Identify which cell holds the provided text, then report its (x, y) central coordinate. 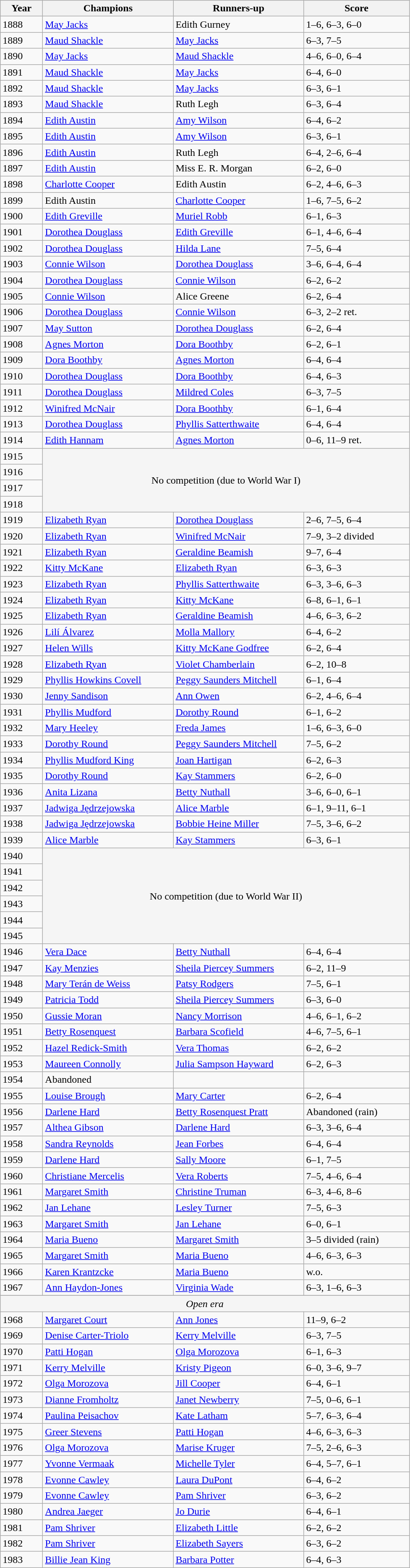
7–5, 6–2 (357, 744)
Muriel Robb (238, 216)
Michelle Tyler (238, 1463)
1906 (22, 312)
4–6, 6–0, 6–4 (357, 56)
Kay Menzies (108, 968)
Mary Heeley (108, 728)
Ann Jones (238, 1320)
7–5, 6–4 (357, 248)
6–0, 6–1 (357, 1224)
Miss E. R. Morgan (238, 168)
1974 (22, 1415)
0–6, 11–9 ret. (357, 440)
6–3, 4–6, 8–6 (357, 1192)
3–6, 6–0, 6–1 (357, 792)
1891 (22, 72)
Jo Durie (238, 1512)
Yvonne Vermaak (108, 1463)
6–1, 4–6, 6–4 (357, 232)
1901 (22, 232)
1953 (22, 1064)
1924 (22, 600)
1918 (22, 504)
1978 (22, 1479)
Patricia Todd (108, 1000)
1959 (22, 1160)
1942 (22, 888)
Kate Latham (238, 1415)
4–6, 7–5, 6–1 (357, 1032)
Helen Wills (108, 648)
Vera Roberts (238, 1176)
1889 (22, 40)
6–2, 4–6, 6–3 (357, 184)
6–2, 4–6, 6–4 (357, 696)
1907 (22, 328)
Mary Terán de Weiss (108, 984)
1895 (22, 136)
1941 (22, 872)
6–2, 11–9 (357, 968)
Christiane Mercelis (108, 1176)
1947 (22, 968)
Edith Gurney (238, 24)
Karen Krantzcke (108, 1272)
1946 (22, 952)
Hilda Lane (238, 248)
1933 (22, 744)
6–4, 6–0 (357, 72)
Paulina Peisachov (108, 1415)
1919 (22, 520)
1909 (22, 360)
Althea Gibson (108, 1128)
Alice Greene (238, 296)
7–9, 3–2 divided (357, 536)
1896 (22, 152)
1897 (22, 168)
1967 (22, 1288)
1899 (22, 200)
Abandoned (108, 1080)
1969 (22, 1336)
1892 (22, 88)
Joan Hartigan (238, 760)
1917 (22, 488)
1913 (22, 424)
1904 (22, 280)
1926 (22, 632)
Elizabeth Sayers (238, 1544)
6–4, 2–6, 6–4 (357, 152)
1970 (22, 1352)
Kitty McKane Godfree (238, 648)
Greer Stevens (108, 1431)
Abandoned (rain) (357, 1112)
1898 (22, 184)
Edith Hannam (108, 440)
Barbara Scofield (238, 1032)
1958 (22, 1144)
6–1, 7–5 (357, 1160)
No competition (due to World War I) (226, 480)
1971 (22, 1368)
1900 (22, 216)
1911 (22, 392)
1945 (22, 936)
Sally Moore (238, 1160)
1888 (22, 24)
Mildred Coles (238, 392)
1956 (22, 1112)
1968 (22, 1320)
Patsy Rodgers (238, 984)
Janet Newberry (238, 1400)
1894 (22, 120)
1943 (22, 904)
Virginia Wade (238, 1288)
Runners-up (238, 8)
1934 (22, 760)
Andrea Jaeger (108, 1512)
1928 (22, 664)
Kristy Pigeon (238, 1368)
7–5, 6–3 (357, 1208)
6–3, 6–0 (357, 1000)
1937 (22, 808)
1893 (22, 104)
6–3, 1–6, 6–3 (357, 1288)
1948 (22, 984)
Nancy Morrison (238, 1016)
Violet Chamberlain (238, 664)
1973 (22, 1400)
Barbara Potter (238, 1560)
6–0, 3–6, 9–7 (357, 1368)
1961 (22, 1192)
Anita Lizana (108, 792)
Christine Truman (238, 1192)
9–7, 6–4 (357, 552)
7–5, 4–6, 6–4 (357, 1176)
1976 (22, 1447)
1952 (22, 1048)
1982 (22, 1544)
1914 (22, 440)
1905 (22, 296)
7–5, 6–1 (357, 984)
6–2, 10–8 (357, 664)
1957 (22, 1128)
1923 (22, 584)
11–9, 6–2 (357, 1320)
1981 (22, 1528)
6–3, 6–3 (357, 568)
Maureen Connolly (108, 1064)
4–6, 6–1, 6–2 (357, 1016)
Phyllis Howkins Covell (108, 680)
1932 (22, 728)
Dianne Fromholtz (108, 1400)
6–2, 6–1 (357, 344)
1–6, 7–5, 6–2 (357, 200)
7–5, 0–6, 6–1 (357, 1400)
1922 (22, 568)
7–5, 2–6, 6–3 (357, 1447)
Ann Owen (238, 696)
1912 (22, 408)
Vera Dace (108, 952)
6–3, 3–6, 6–4 (357, 1128)
1908 (22, 344)
1940 (22, 856)
6–1, 6–2 (357, 712)
Lilí Álvarez (108, 632)
1949 (22, 1000)
Julia Sampson Hayward (238, 1064)
Freda James (238, 728)
1902 (22, 248)
1950 (22, 1016)
1939 (22, 840)
1930 (22, 696)
Sandra Reynolds (108, 1144)
1929 (22, 680)
Betty Rosenquest Pratt (238, 1112)
4–6, 6–3, 6–2 (357, 616)
Elizabeth Little (238, 1528)
1979 (22, 1496)
1936 (22, 792)
Phyllis Mudford (108, 712)
No competition (due to World War II) (226, 896)
Year (22, 8)
Louise Brough (108, 1096)
w.o. (357, 1272)
1915 (22, 456)
6–1, 9–11, 6–1 (357, 808)
Ann Haydon-Jones (108, 1288)
Margaret Court (108, 1320)
Mary Carter (238, 1096)
6–8, 6–1, 6–1 (357, 600)
1903 (22, 264)
1931 (22, 712)
1920 (22, 536)
Phyllis Mudford King (108, 760)
1980 (22, 1512)
1938 (22, 824)
Laura DuPont (238, 1479)
1977 (22, 1463)
3–5 divided (rain) (357, 1240)
Lesley Turner (238, 1208)
Molla Mallory (238, 632)
1954 (22, 1080)
1927 (22, 648)
1955 (22, 1096)
1935 (22, 776)
1966 (22, 1272)
1960 (22, 1176)
1975 (22, 1431)
5–7, 6–3, 6–4 (357, 1415)
Denise Carter-Triolo (108, 1336)
1964 (22, 1240)
Betty Rosenquest (108, 1032)
1963 (22, 1224)
6–3, 3–6, 6–3 (357, 584)
Billie Jean King (108, 1560)
1965 (22, 1256)
1983 (22, 1560)
Bobbie Heine Miller (238, 824)
7–5, 3–6, 6–2 (357, 824)
1951 (22, 1032)
Vera Thomas (238, 1048)
1916 (22, 472)
6–3, 6–4 (357, 104)
1921 (22, 552)
Jenny Sandison (108, 696)
1925 (22, 616)
1944 (22, 920)
6–3, 2–2 ret. (357, 312)
Score (357, 8)
May Sutton (108, 328)
3–6, 6–4, 6–4 (357, 264)
1962 (22, 1208)
Jean Forbes (238, 1144)
Hazel Redick-Smith (108, 1048)
2–6, 7–5, 6–4 (357, 520)
1910 (22, 376)
Marise Kruger (238, 1447)
Gussie Moran (108, 1016)
1972 (22, 1384)
1890 (22, 56)
Jill Cooper (238, 1384)
6–4, 5–7, 6–1 (357, 1463)
Champions (108, 8)
Open era (205, 1304)
